Return (X, Y) of the center of cell containing provided text 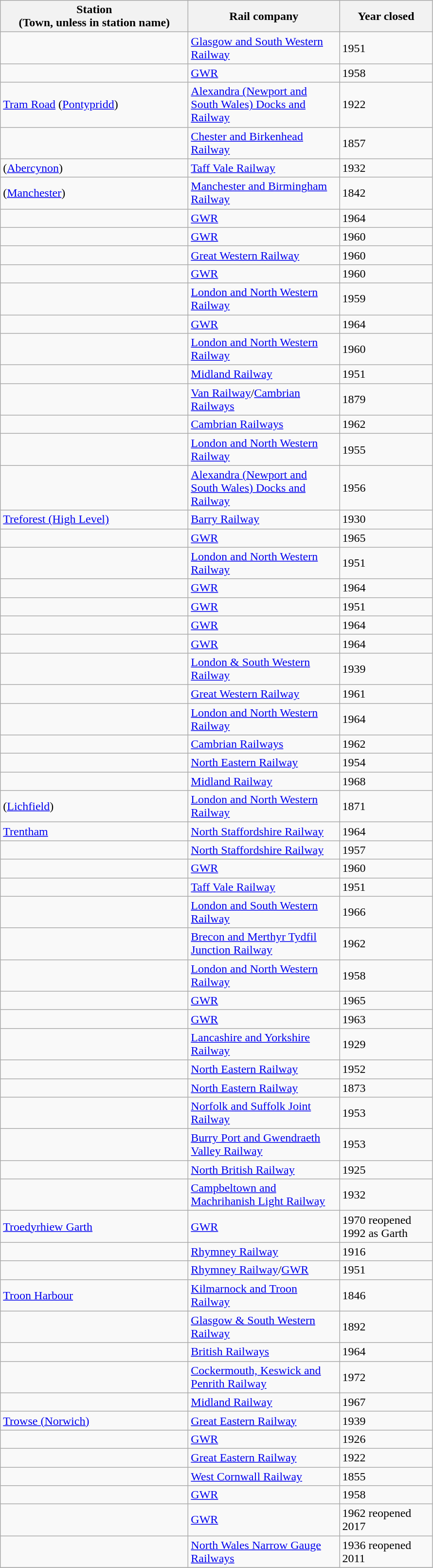
1961 (386, 694)
1929 (386, 1044)
Lancashire and Yorkshire Railway (264, 1044)
Kilmarnock and Troon Railway (264, 1295)
Year closed (386, 17)
1871 (386, 806)
1926 (386, 1439)
1957 (386, 850)
North Wales Narrow Gauge Railways (264, 1552)
London & South Western Railway (264, 669)
1857 (386, 143)
Trentham (94, 831)
Glasgow and South Western Railway (264, 48)
1846 (386, 1295)
Manchester and Birmingham Railway (264, 193)
Norfolk and Suffolk Joint Railway (264, 1113)
Tram Road (Pontypridd) (94, 105)
1873 (386, 1088)
1892 (386, 1327)
Van Railway/Cambrian Railways (264, 399)
1954 (386, 763)
Rhymney Railway/GWR (264, 1270)
Glasgow & South Western Railway (264, 1327)
Burry Port and Gwendraeth Valley Railway (264, 1145)
Troon Harbour (94, 1295)
Station(Town, unless in station name) (94, 17)
Treforest (High Level) (94, 519)
1925 (386, 1170)
1970 reopened 1992 as Garth (386, 1227)
West Cornwall Railway (264, 1476)
Troedyrhiew Garth (94, 1227)
1956 (386, 488)
Brecon and Merthyr Tydfil Junction Railway (264, 943)
1963 (386, 1019)
Rhymney Railway (264, 1252)
(Lichfield) (94, 806)
1955 (386, 450)
Chester and Birkenhead Railway (264, 143)
1842 (386, 193)
Trowse (Norwich) (94, 1420)
North British Railway (264, 1170)
British Railways (264, 1352)
Campbeltown and Machrihanish Light Railway (264, 1195)
1916 (386, 1252)
1959 (386, 299)
1966 (386, 912)
Rail company (264, 17)
Cockermouth, Keswick and Penrith Railway (264, 1377)
Barry Railway (264, 519)
1968 (386, 781)
1936 reopened 2011 (386, 1552)
(Manchester) (94, 193)
1952 (386, 1069)
1855 (386, 1476)
1879 (386, 399)
1962 reopened 2017 (386, 1520)
1967 (386, 1402)
1972 (386, 1377)
1930 (386, 519)
London and South Western Railway (264, 912)
(Abercynon) (94, 168)
